Detect which cell encompasses the target text, then output its (X, Y) center coordinate. 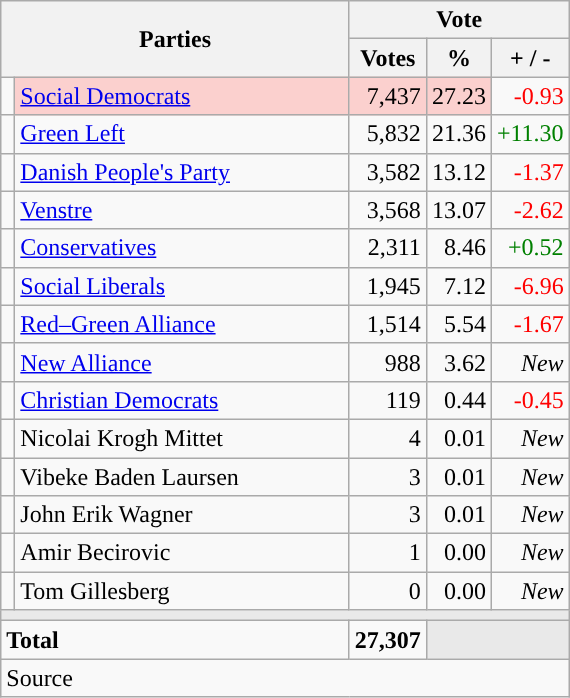
Christian Democrats (182, 400)
3,582 (388, 172)
0.44 (458, 400)
Source (285, 678)
1 (388, 553)
-0.45 (530, 400)
2,311 (388, 248)
3.62 (458, 362)
Votes (388, 58)
-1.37 (530, 172)
Vibeke Baden Laursen (182, 477)
988 (388, 362)
+0.52 (530, 248)
1,514 (388, 324)
5.54 (458, 324)
7,437 (388, 96)
Amir Becirovic (182, 553)
Conservatives (182, 248)
Social Liberals (182, 286)
119 (388, 400)
27.23 (458, 96)
1,945 (388, 286)
John Erik Wagner (182, 515)
Vote (459, 20)
27,307 (388, 640)
7.12 (458, 286)
13.12 (458, 172)
New Alliance (182, 362)
-1.67 (530, 324)
3,568 (388, 210)
0 (388, 591)
% (458, 58)
-2.62 (530, 210)
Red–Green Alliance (182, 324)
21.36 (458, 134)
8.46 (458, 248)
+11.30 (530, 134)
Total (176, 640)
13.07 (458, 210)
Danish People's Party (182, 172)
-0.93 (530, 96)
-6.96 (530, 286)
5,832 (388, 134)
Nicolai Krogh Mittet (182, 438)
Social Democrats (182, 96)
Green Left (182, 134)
4 (388, 438)
+ / - (530, 58)
Tom Gillesberg (182, 591)
Parties (176, 39)
Venstre (182, 210)
